Find where the given text appears and provide that cell's center as [x, y] coordinate. 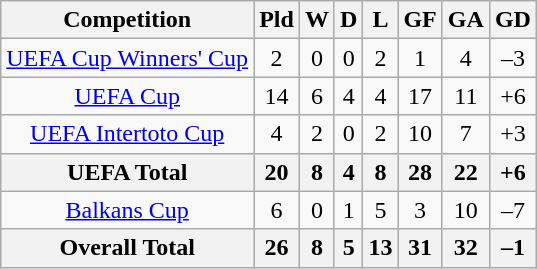
32 [466, 248]
–1 [512, 248]
–3 [512, 58]
GD [512, 20]
Competition [128, 20]
17 [420, 96]
Pld [277, 20]
UEFA Intertoto Cup [128, 134]
20 [277, 172]
Balkans Cup [128, 210]
GF [420, 20]
3 [420, 210]
–7 [512, 210]
14 [277, 96]
UEFA Cup Winners' Cup [128, 58]
+3 [512, 134]
D [348, 20]
28 [420, 172]
7 [466, 134]
W [316, 20]
UEFA Total [128, 172]
26 [277, 248]
22 [466, 172]
UEFA Cup [128, 96]
GA [466, 20]
31 [420, 248]
13 [380, 248]
L [380, 20]
Overall Total [128, 248]
11 [466, 96]
